Pinpoint the cell where the given text exists, returning its [X, Y] midpoint coordinate. 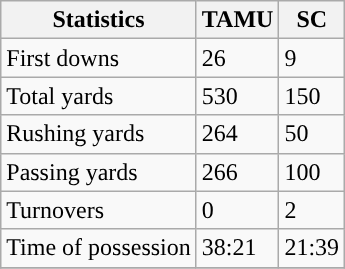
Turnovers [99, 210]
9 [312, 58]
Total yards [99, 96]
First downs [99, 58]
Passing yards [99, 172]
150 [312, 96]
SC [312, 20]
38:21 [238, 248]
50 [312, 134]
26 [238, 58]
100 [312, 172]
266 [238, 172]
264 [238, 134]
Time of possession [99, 248]
0 [238, 210]
21:39 [312, 248]
TAMU [238, 20]
2 [312, 210]
Statistics [99, 20]
530 [238, 96]
Rushing yards [99, 134]
